For the text-containing cell, return its midpoint in (x, y) coordinate format. 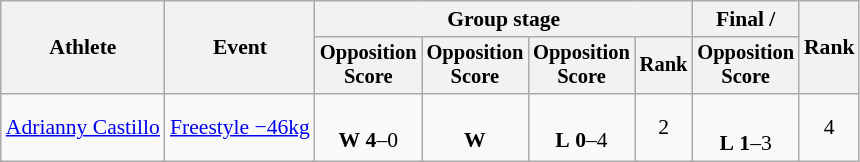
L 1–3 (746, 128)
Athlete (83, 48)
W 4–0 (368, 128)
4 (830, 128)
Freestyle −46kg (240, 128)
W (476, 128)
Final / (746, 19)
L 0–4 (582, 128)
2 (664, 128)
Group stage (504, 19)
Event (240, 48)
Adrianny Castillo (83, 128)
